Return [X, Y] of the center of cell containing provided text 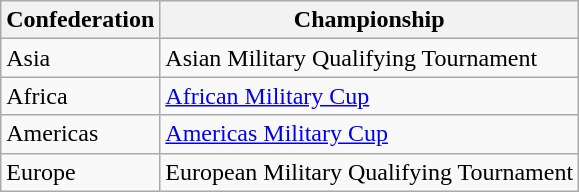
Americas [80, 134]
Championship [370, 20]
Confederation [80, 20]
Americas Military Cup [370, 134]
Africa [80, 96]
Asia [80, 58]
African Military Cup [370, 96]
European Military Qualifying Tournament [370, 172]
Europe [80, 172]
Asian Military Qualifying Tournament [370, 58]
